Pinpoint the cell where the given text exists, returning its (x, y) midpoint coordinate. 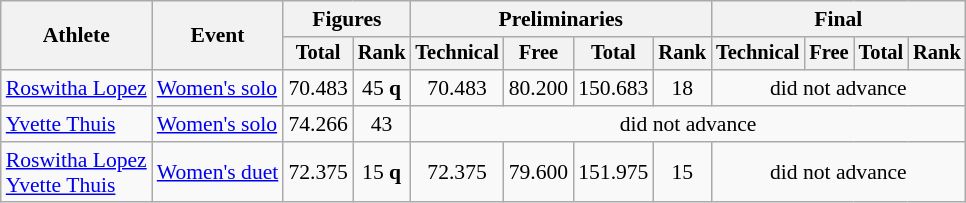
18 (682, 88)
Figures (346, 19)
43 (382, 124)
45 q (382, 88)
Athlete (76, 36)
Roswitha Lopez (76, 88)
Roswitha LopezYvette Thuis (76, 172)
Yvette Thuis (76, 124)
15 (682, 172)
151.975 (613, 172)
Final (838, 19)
Preliminaries (560, 19)
15 q (382, 172)
79.600 (538, 172)
150.683 (613, 88)
80.200 (538, 88)
Women's duet (218, 172)
Event (218, 36)
74.266 (318, 124)
